Output the [x, y] coordinate of the center of the cell containing the given text.  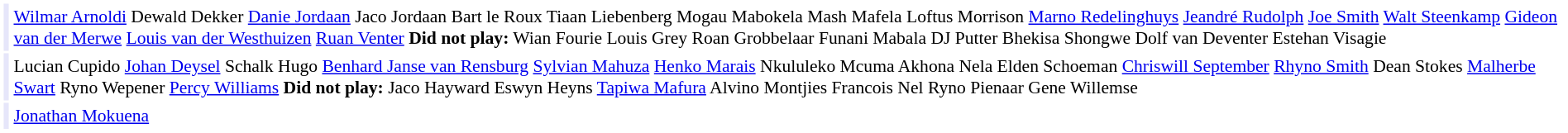
Jonathan Mokuena [788, 116]
